For the text-containing cell, return its midpoint in (X, Y) coordinate format. 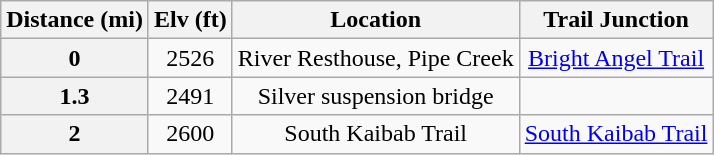
Distance (mi) (75, 20)
Silver suspension bridge (376, 96)
Trail Junction (616, 20)
Bright Angel Trail (616, 58)
River Resthouse, Pipe Creek (376, 58)
Elv (ft) (190, 20)
2 (75, 134)
2600 (190, 134)
2491 (190, 96)
2526 (190, 58)
0 (75, 58)
Location (376, 20)
1.3 (75, 96)
